Scan for the cell matching the given text and deliver its [x, y] coordinate at center. 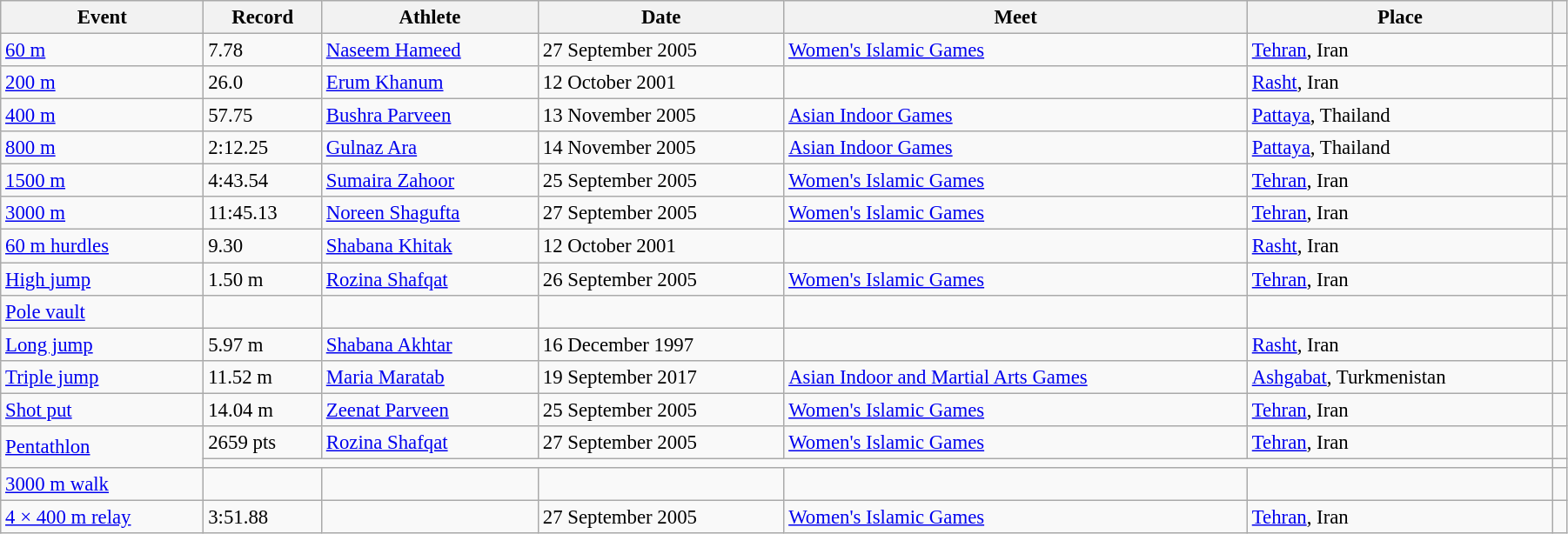
800 m [103, 148]
Maria Maratab [430, 377]
60 m hurdles [103, 246]
Shabana Akhtar [430, 344]
16 December 1997 [660, 344]
Zeenat Parveen [430, 410]
Erum Khanum [430, 83]
Noreen Shagufta [430, 213]
14.04 m [263, 410]
400 m [103, 116]
3:51.88 [263, 517]
Long jump [103, 344]
14 November 2005 [660, 148]
4:43.54 [263, 181]
Athlete [430, 17]
2659 pts [263, 443]
Place [1399, 17]
Shot put [103, 410]
1.50 m [263, 279]
Gulnaz Ara [430, 148]
26 September 2005 [660, 279]
13 November 2005 [660, 116]
Sumaira Zahoor [430, 181]
Asian Indoor and Martial Arts Games [1016, 377]
11:45.13 [263, 213]
60 m [103, 50]
Record [263, 17]
2:12.25 [263, 148]
Meet [1016, 17]
19 September 2017 [660, 377]
Shabana Khitak [430, 246]
Naseem Hameed [430, 50]
Event [103, 17]
57.75 [263, 116]
5.97 m [263, 344]
Date [660, 17]
High jump [103, 279]
Pole vault [103, 311]
1500 m [103, 181]
9.30 [263, 246]
Triple jump [103, 377]
3000 m walk [103, 484]
4 × 400 m relay [103, 517]
Ashgabat, Turkmenistan [1399, 377]
Bushra Parveen [430, 116]
11.52 m [263, 377]
26.0 [263, 83]
200 m [103, 83]
Pentathlon [103, 447]
7.78 [263, 50]
3000 m [103, 213]
